Identify which cell holds the provided text, then report its [X, Y] central coordinate. 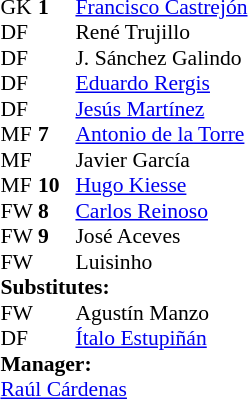
Jesús Martínez [161, 109]
Ítalo Estupiñán [161, 339]
Carlos Reinoso [161, 211]
9 [57, 237]
Luisinho [161, 262]
Manager: [124, 364]
Antonio de la Torre [161, 135]
Javier García [161, 160]
7 [57, 135]
Substitutes: [124, 287]
J. Sánchez Galindo [161, 58]
10 [57, 185]
8 [57, 211]
Hugo Kiesse [161, 185]
Agustín Manzo [161, 313]
Eduardo Rergis [161, 83]
René Trujillo [161, 33]
José Aceves [161, 237]
